Find where the given text appears and provide that cell's center as [X, Y] coordinate. 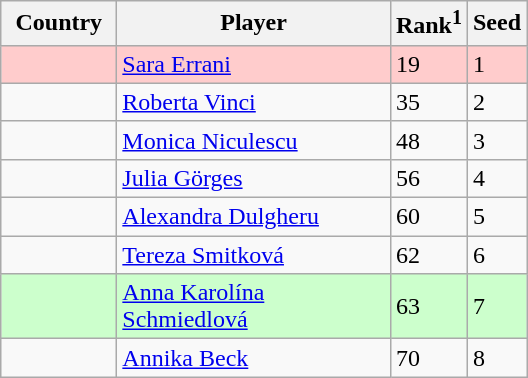
48 [428, 140]
Julia Görges [254, 178]
Roberta Vinci [254, 102]
63 [428, 306]
62 [428, 255]
35 [428, 102]
7 [496, 306]
Tereza Smitková [254, 255]
8 [496, 358]
60 [428, 217]
Annika Beck [254, 358]
Player [254, 24]
Monica Niculescu [254, 140]
Country [59, 24]
Alexandra Dulgheru [254, 217]
Anna Karolína Schmiedlová [254, 306]
Rank1 [428, 24]
6 [496, 255]
4 [496, 178]
3 [496, 140]
Seed [496, 24]
5 [496, 217]
1 [496, 64]
19 [428, 64]
2 [496, 102]
Sara Errani [254, 64]
70 [428, 358]
56 [428, 178]
